Determine the [X, Y] coordinate at the center of the cell enclosing the given text.  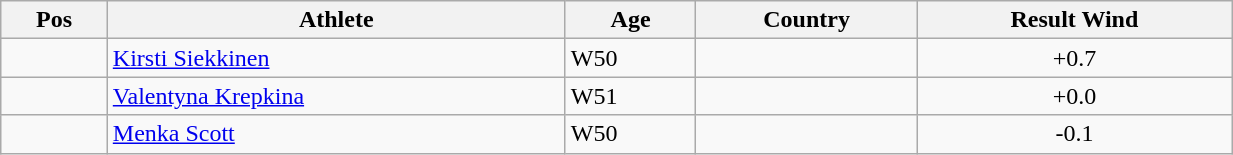
+0.0 [1074, 96]
Age [630, 20]
Menka Scott [336, 134]
Athlete [336, 20]
Country [806, 20]
-0.1 [1074, 134]
+0.7 [1074, 58]
Valentyna Krepkina [336, 96]
Result Wind [1074, 20]
Pos [54, 20]
Kirsti Siekkinen [336, 58]
W51 [630, 96]
